Return the [x, y] coordinate for the center point of the cell that contains the specified text.  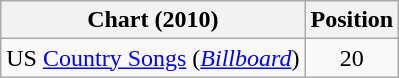
Position [352, 20]
US Country Songs (Billboard) [153, 58]
Chart (2010) [153, 20]
20 [352, 58]
